Return the (X, Y) coordinate for the center point of the cell that contains the specified text.  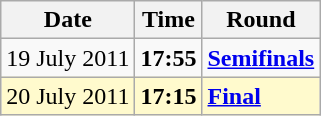
Time (168, 20)
17:55 (168, 58)
Date (68, 20)
Semifinals (261, 58)
Final (261, 96)
Round (261, 20)
17:15 (168, 96)
19 July 2011 (68, 58)
20 July 2011 (68, 96)
